Determine the (x, y) coordinate at the center of the cell enclosing the given text.  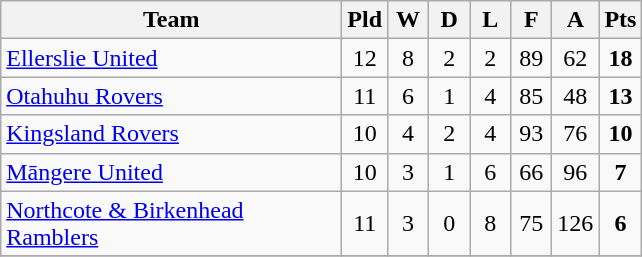
93 (532, 134)
75 (532, 224)
13 (620, 96)
18 (620, 58)
Otahuhu Rovers (172, 96)
7 (620, 172)
76 (576, 134)
W (408, 20)
Team (172, 20)
D (450, 20)
Ellerslie United (172, 58)
Māngere United (172, 172)
62 (576, 58)
F (532, 20)
89 (532, 58)
A (576, 20)
126 (576, 224)
85 (532, 96)
Northcote & Birkenhead Ramblers (172, 224)
Kingsland Rovers (172, 134)
48 (576, 96)
0 (450, 224)
Pts (620, 20)
12 (365, 58)
96 (576, 172)
66 (532, 172)
L (490, 20)
Pld (365, 20)
